Determine the (X, Y) coordinate at the center of the cell enclosing the given text.  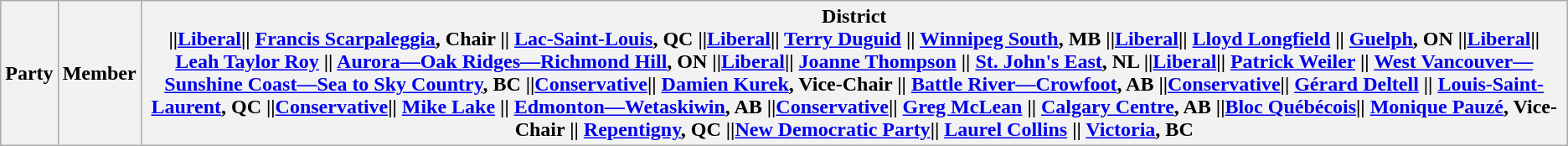
Member (99, 74)
Party (29, 74)
